Find where the given text appears and provide that cell's center as (x, y) coordinate. 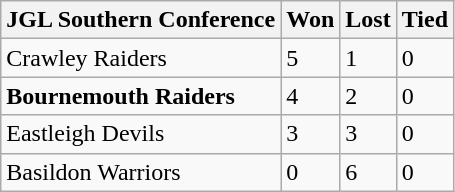
4 (310, 96)
Basildon Warriors (141, 172)
1 (368, 58)
2 (368, 96)
Tied (424, 20)
Bournemouth Raiders (141, 96)
Eastleigh Devils (141, 134)
Crawley Raiders (141, 58)
JGL Southern Conference (141, 20)
Won (310, 20)
Lost (368, 20)
5 (310, 58)
6 (368, 172)
